Locate the cell with the specified text and output its (X, Y) center coordinate. 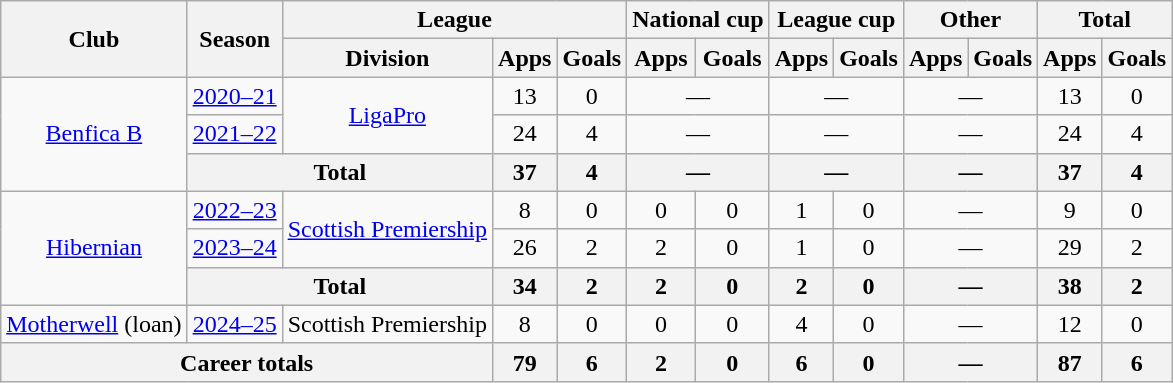
2022–23 (234, 210)
Benfica B (94, 134)
Career totals (247, 362)
9 (1070, 210)
Motherwell (loan) (94, 324)
Division (387, 58)
87 (1070, 362)
2023–24 (234, 248)
2024–25 (234, 324)
Club (94, 39)
26 (525, 248)
2021–22 (234, 134)
LigaPro (387, 115)
29 (1070, 248)
79 (525, 362)
Hibernian (94, 248)
2020–21 (234, 96)
34 (525, 286)
Other (970, 20)
National cup (698, 20)
League (454, 20)
League cup (836, 20)
Season (234, 39)
12 (1070, 324)
38 (1070, 286)
